Capture the cell that displays the provided text and extract its (X, Y) central coordinate. 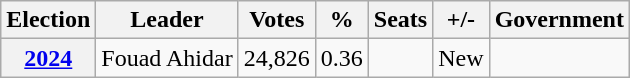
24,826 (276, 58)
2024 (48, 58)
Fouad Ahidar (167, 58)
Seats (400, 20)
Election (48, 20)
New (461, 58)
Votes (276, 20)
Leader (167, 20)
% (342, 20)
Government (559, 20)
0.36 (342, 58)
+/- (461, 20)
